Detect which cell encompasses the target text, then output its [X, Y] center coordinate. 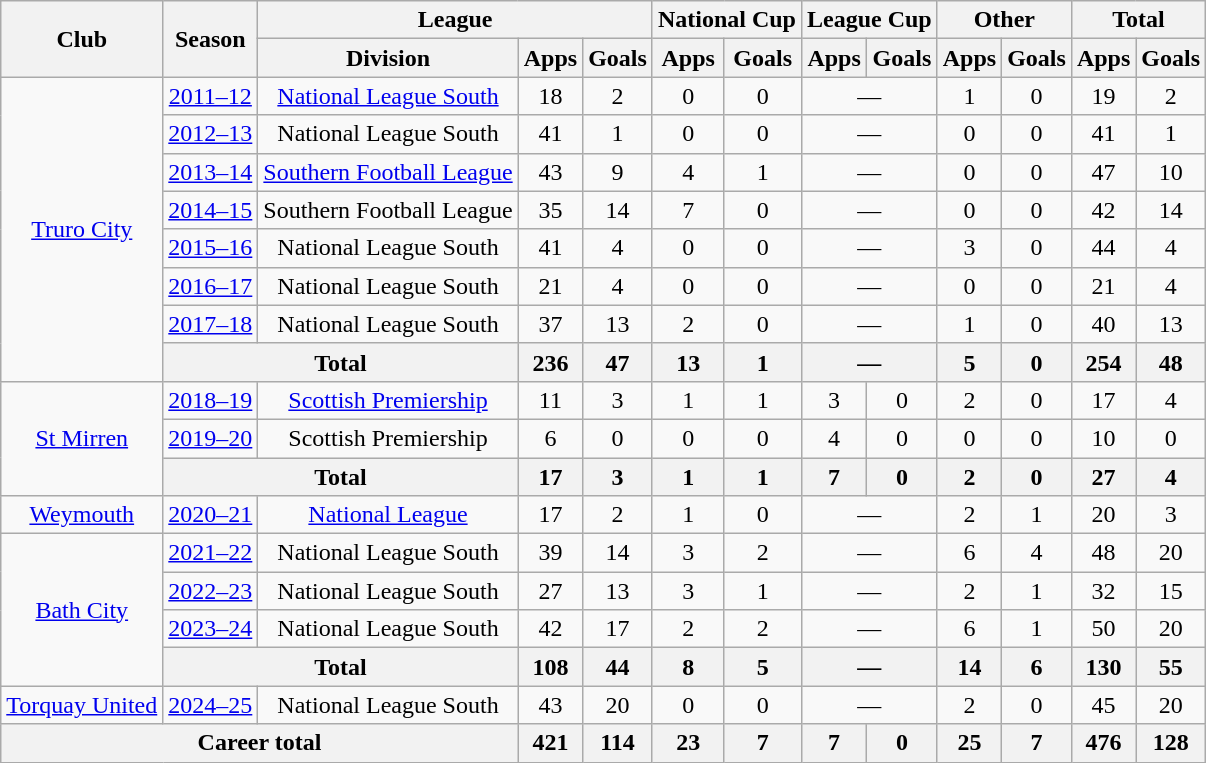
Weymouth [82, 515]
Season [210, 39]
Torquay United [82, 705]
421 [550, 743]
2011–12 [210, 96]
236 [550, 362]
2016–17 [210, 286]
45 [1103, 705]
9 [618, 172]
Truro City [82, 229]
2020–21 [210, 515]
8 [688, 667]
2019–20 [210, 438]
25 [969, 743]
League [456, 20]
2014–15 [210, 210]
2018–19 [210, 400]
476 [1103, 743]
128 [1171, 743]
50 [1103, 629]
2022–23 [210, 591]
League Cup [869, 20]
2015–16 [210, 248]
2023–24 [210, 629]
Bath City [82, 610]
55 [1171, 667]
18 [550, 96]
19 [1103, 96]
15 [1171, 591]
Career total [260, 743]
130 [1103, 667]
Division [388, 58]
254 [1103, 362]
St Mirren [82, 438]
Club [82, 39]
11 [550, 400]
2013–14 [210, 172]
35 [550, 210]
23 [688, 743]
39 [550, 553]
National Cup [726, 20]
Other [1004, 20]
2017–18 [210, 324]
2021–22 [210, 553]
40 [1103, 324]
2024–25 [210, 705]
114 [618, 743]
2012–13 [210, 134]
National League [388, 515]
32 [1103, 591]
37 [550, 324]
108 [550, 667]
